Output the [X, Y] coordinate of the center of the cell containing the given text.  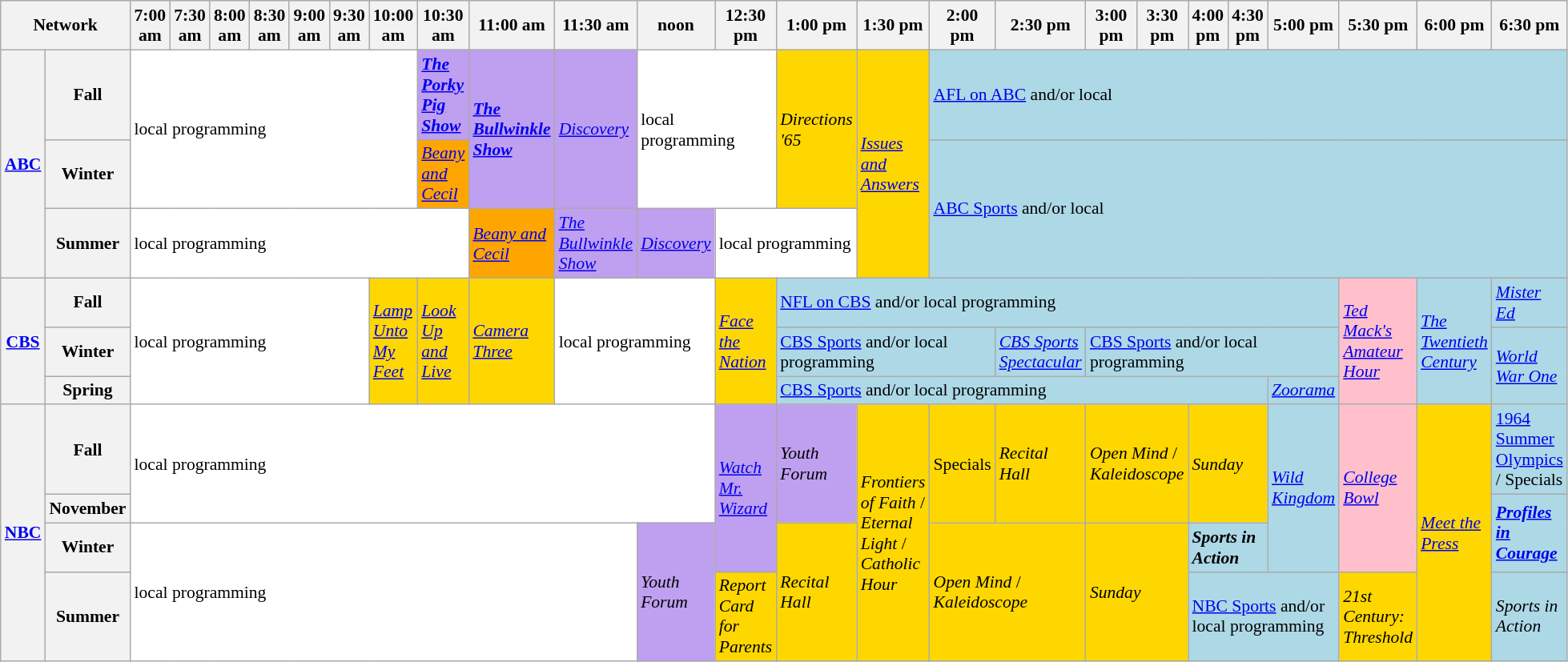
2:30 pm [1041, 26]
November [87, 509]
8:30 am [270, 26]
Directions '65 [816, 130]
NBC [23, 533]
6:00 pm [1454, 26]
11:30 am [596, 26]
noon [676, 26]
9:00 am [309, 26]
1964 Summer Olympics / Specials [1530, 450]
3:30 pm [1162, 26]
1:00 pm [816, 26]
Face the Nation [746, 342]
Mister Ed [1530, 303]
NBC Sports and/or local programming [1264, 616]
The Twentieth Century [1454, 342]
ABC [23, 163]
5:00 pm [1304, 26]
The Porky Pig Show [443, 94]
NFL on CBS and/or local programming [1057, 303]
World War One [1530, 367]
Ted Mack's Amateur Hour [1377, 342]
AFL on ABC and/or local [1248, 94]
Wild Kingdom [1304, 488]
Watch Mr. Wizard [746, 488]
7:00 am [150, 26]
7:30 am [190, 26]
10:30 am [443, 26]
Look Up and Live [443, 342]
CBS [23, 342]
10:00 am [393, 26]
Frontiers of Faith / Eternal Light / Catholic Hour [894, 533]
Zoorama [1304, 391]
College Bowl [1377, 488]
Meet the Press [1454, 533]
Network [66, 26]
Specials [963, 464]
3:00 pm [1112, 26]
Report Card for Parents [746, 616]
Camera Three [511, 342]
1:30 pm [894, 26]
9:30 am [349, 26]
Profiles in Courage [1530, 533]
Lamp Unto My Feet [393, 342]
21st Century: Threshold [1377, 616]
6:30 pm [1530, 26]
4:30 pm [1248, 26]
5:30 pm [1377, 26]
Issues and Answers [894, 163]
8:00 am [230, 26]
CBS Sports Spectacular [1041, 352]
Spring [87, 391]
2:00 pm [963, 26]
11:00 am [511, 26]
ABC Sports and/or local [1248, 208]
4:00 pm [1208, 26]
12:30 pm [746, 26]
